Scan for the cell matching the given text and deliver its (x, y) coordinate at center. 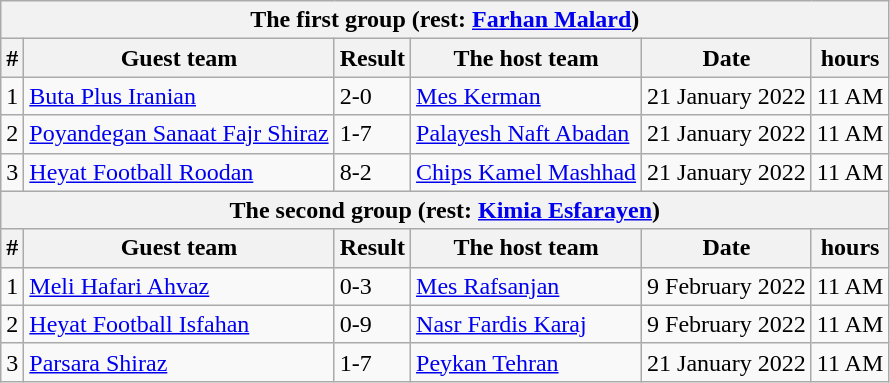
0-9 (372, 324)
Nasr Fardis Karaj (526, 324)
The second group (rest: Kimia Esfarayen) (445, 210)
8-2 (372, 172)
Parsara Shiraz (179, 362)
Heyat Football Isfahan (179, 324)
The first group (rest: Farhan Malard) (445, 20)
Buta Plus Iranian (179, 96)
Heyat Football Roodan (179, 172)
Poyandegan Sanaat Fajr Shiraz (179, 134)
2-0 (372, 96)
0-3 (372, 286)
Mes Rafsanjan (526, 286)
Meli Hafari Ahvaz (179, 286)
Chips Kamel Mashhad (526, 172)
Palayesh Naft Abadan (526, 134)
Peykan Tehran (526, 362)
Mes Kerman (526, 96)
